Capture the cell that displays the provided text and extract its [x, y] central coordinate. 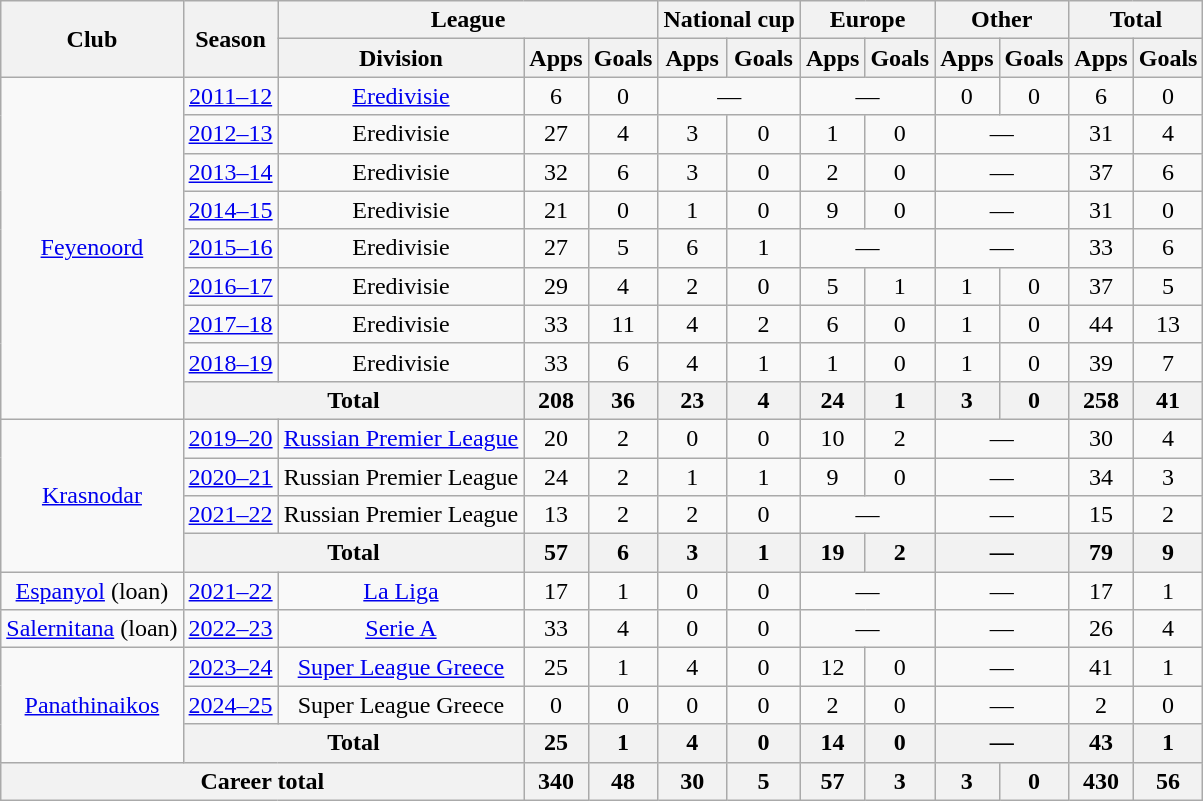
Career total [262, 781]
Espanyol (loan) [92, 591]
2022–23 [230, 629]
Krasnodar [92, 495]
258 [1101, 400]
36 [623, 400]
National cup [729, 20]
2014–15 [230, 210]
208 [556, 400]
Panathinaikos [92, 705]
Salernitana (loan) [92, 629]
2017–18 [230, 324]
15 [1101, 515]
Club [92, 39]
Other [1002, 20]
430 [1101, 781]
Feyenoord [92, 248]
11 [623, 324]
14 [832, 743]
43 [1101, 743]
44 [1101, 324]
Division [401, 58]
340 [556, 781]
34 [1101, 477]
48 [623, 781]
2023–24 [230, 667]
2011–12 [230, 96]
10 [832, 438]
29 [556, 286]
Season [230, 39]
23 [692, 400]
26 [1101, 629]
Europe [867, 20]
2016–17 [230, 286]
19 [832, 553]
12 [832, 667]
2024–25 [230, 705]
56 [1168, 781]
20 [556, 438]
2015–16 [230, 248]
32 [556, 172]
79 [1101, 553]
League [468, 20]
2020–21 [230, 477]
7 [1168, 362]
2019–20 [230, 438]
2013–14 [230, 172]
Serie A [401, 629]
2018–19 [230, 362]
2012–13 [230, 134]
La Liga [401, 591]
21 [556, 210]
39 [1101, 362]
